Search for the cell housing the specified text and yield its [X, Y] center coordinate. 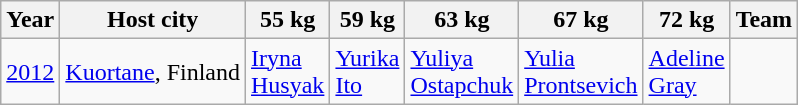
55 kg [288, 20]
Team [764, 20]
Kuortane, Finland [153, 72]
YuliyaOstapchuk [462, 72]
AdelineGray [686, 72]
67 kg [581, 20]
59 kg [368, 20]
72 kg [686, 20]
63 kg [462, 20]
Host city [153, 20]
YuliaProntsevich [581, 72]
IrynaHusyak [288, 72]
Year [30, 20]
2012 [30, 72]
YurikaIto [368, 72]
